Capture the cell that displays the provided text and extract its (X, Y) central coordinate. 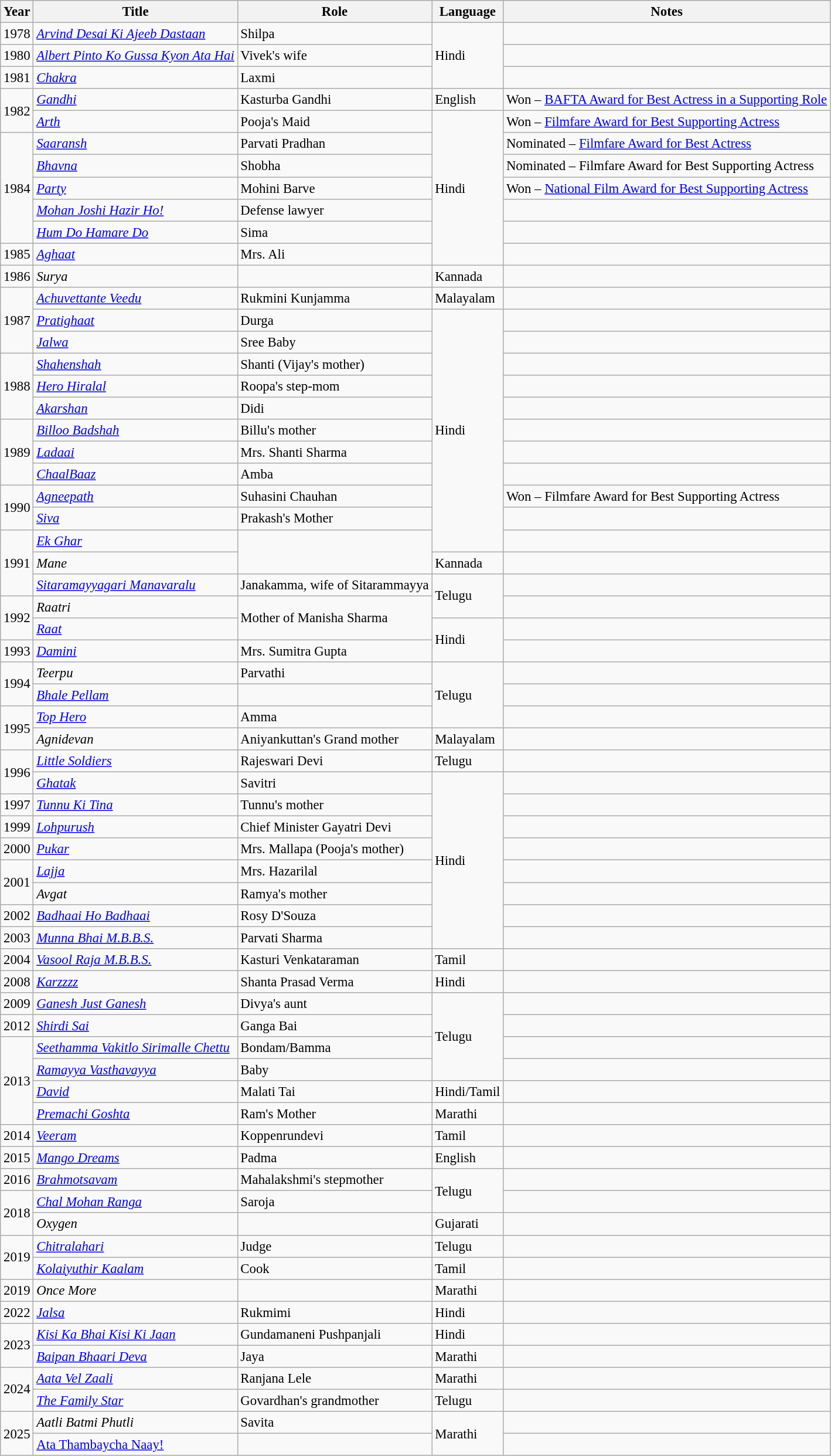
Chal Mohan Ranga (135, 1202)
Seethamma Vakitlo Sirimalle Chettu (135, 1048)
Pukar (135, 850)
Won – National Film Award for Best Supporting Actress (667, 188)
Aniyankuttan's Grand mother (335, 739)
Kasturi Venkataraman (335, 959)
Divya's aunt (335, 1004)
1984 (17, 188)
Shanti (Vijay's mother) (335, 364)
1994 (17, 684)
Malati Tai (335, 1092)
2013 (17, 1081)
Mrs. Sumitra Gupta (335, 651)
Badhaai Ho Badhaai (135, 915)
Savitri (335, 783)
1985 (17, 254)
Laxmi (335, 78)
Judge (335, 1246)
Rajeswari Devi (335, 761)
Saroja (335, 1202)
Govardhan's grandmother (335, 1400)
1997 (17, 805)
Karzzzz (135, 982)
Brahmotsavam (135, 1180)
Durga (335, 320)
Mohini Barve (335, 188)
2008 (17, 982)
Arth (135, 122)
Albert Pinto Ko Gussa Kyon Ata Hai (135, 56)
Achuvettante Veedu (135, 298)
Sree Baby (335, 342)
Aatli Batmi Phutli (135, 1423)
1993 (17, 651)
Siva (135, 519)
1986 (17, 276)
Kolaiyuthir Kaalam (135, 1268)
Billoo Badshah (135, 430)
Padma (335, 1158)
Teerpu (135, 673)
Ram's Mother (335, 1114)
Rukmini Kunjamma (335, 298)
Veeram (135, 1136)
Mother of Manisha Sharma (335, 618)
Jaya (335, 1356)
1978 (17, 34)
ChaalBaaz (135, 474)
Chitralahari (135, 1246)
Akarshan (135, 409)
2022 (17, 1312)
Bhale Pellam (135, 695)
Nominated – Filmfare Award for Best Supporting Actress (667, 166)
1989 (17, 453)
Ghatak (135, 783)
Jalwa (135, 342)
Won – BAFTA Award for Best Actress in a Supporting Role (667, 100)
Little Soldiers (135, 761)
Ganga Bai (335, 1026)
Sitaramayyagari Manavaralu (135, 585)
Jalsa (135, 1312)
2004 (17, 959)
David (135, 1092)
Shobha (335, 166)
Ek Ghar (135, 541)
Sima (335, 232)
Pratighaat (135, 320)
Hero Hiralal (135, 386)
Didi (335, 409)
Cook (335, 1268)
2025 (17, 1433)
2012 (17, 1026)
1982 (17, 110)
Party (135, 188)
Chakra (135, 78)
Koppenrundevi (335, 1136)
Raatri (135, 607)
Title (135, 12)
Nominated – Filmfare Award for Best Actress (667, 144)
Year (17, 12)
Mahalakshmi's stepmother (335, 1180)
Mango Dreams (135, 1158)
Baby (335, 1070)
Premachi Goshta (135, 1114)
Oxygen (135, 1224)
Top Hero (135, 717)
1980 (17, 56)
Kasturba Gandhi (335, 100)
Tunnu's mother (335, 805)
Chief Minister Gayatri Devi (335, 827)
Shanta Prasad Verma (335, 982)
Baipan Bhaari Deva (135, 1356)
Bondam/Bamma (335, 1048)
Amma (335, 717)
1996 (17, 772)
Language (468, 12)
2001 (17, 882)
1987 (17, 320)
Vivek's wife (335, 56)
1992 (17, 618)
2000 (17, 850)
Shahenshah (135, 364)
Agneepath (135, 497)
Parvathi (335, 673)
Hindi/Tamil (468, 1092)
Amba (335, 474)
Shirdi Sai (135, 1026)
1988 (17, 386)
Vasool Raja M.B.B.S. (135, 959)
Bhavna (135, 166)
Rukmimi (335, 1312)
Munna Bhai M.B.B.S. (135, 938)
Lohpurush (135, 827)
Avgat (135, 894)
2002 (17, 915)
Ata Thambaycha Naay! (135, 1445)
Gujarati (468, 1224)
Agnidevan (135, 739)
1990 (17, 508)
1995 (17, 728)
Mohan Joshi Hazir Ho! (135, 210)
Gandhi (135, 100)
1981 (17, 78)
2009 (17, 1004)
Janakamma, wife of Sitarammayya (335, 585)
Mane (135, 563)
Defense lawyer (335, 210)
Saaransh (135, 144)
Ganesh Just Ganesh (135, 1004)
Notes (667, 12)
Billu's mother (335, 430)
Ramya's mother (335, 894)
Aata Vel Zaali (135, 1379)
Once More (135, 1290)
Mrs. Ali (335, 254)
Rosy D'Souza (335, 915)
Parvati Pradhan (335, 144)
2003 (17, 938)
Suhasini Chauhan (335, 497)
Aghaat (135, 254)
2023 (17, 1345)
Mrs. Shanti Sharma (335, 453)
Raat (135, 629)
1991 (17, 563)
Mrs. Mallapa (Pooja's mother) (335, 850)
Roopa's step-mom (335, 386)
Surya (135, 276)
Damini (135, 651)
Savita (335, 1423)
Gundamaneni Pushpanjali (335, 1335)
2016 (17, 1180)
2018 (17, 1213)
Ranjana Lele (335, 1379)
Ramayya Vasthavayya (135, 1070)
Parvati Sharma (335, 938)
Kisi Ka Bhai Kisi Ki Jaan (135, 1335)
Hum Do Hamare Do (135, 232)
Ladaai (135, 453)
2014 (17, 1136)
Mrs. Hazarilal (335, 871)
1999 (17, 827)
2015 (17, 1158)
Prakash's Mother (335, 519)
Arvind Desai Ki Ajeeb Dastaan (135, 34)
Tunnu Ki Tina (135, 805)
Lajja (135, 871)
Role (335, 12)
The Family Star (135, 1400)
Pooja's Maid (335, 122)
Shilpa (335, 34)
2024 (17, 1390)
